Return the [x, y] coordinate for the center point of the cell that contains the specified text.  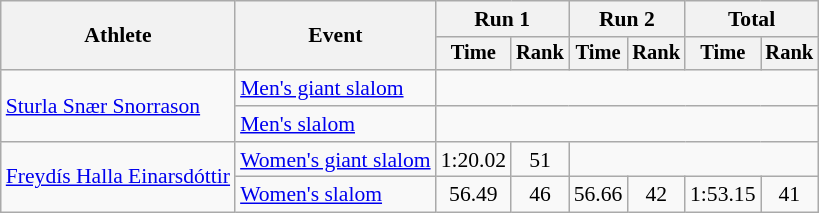
1:53.15 [722, 195]
Men's giant slalom [336, 88]
Men's slalom [336, 124]
Women's giant slalom [336, 160]
56.66 [598, 195]
42 [656, 195]
Total [752, 19]
1:20.02 [474, 160]
56.49 [474, 195]
Sturla Snær Snorrason [118, 106]
41 [789, 195]
Freydís Halla Einarsdóttir [118, 178]
46 [540, 195]
Athlete [118, 36]
Women's slalom [336, 195]
Run 1 [502, 19]
Event [336, 36]
Run 2 [627, 19]
51 [540, 160]
